Identify which cell holds the provided text, then report its (x, y) central coordinate. 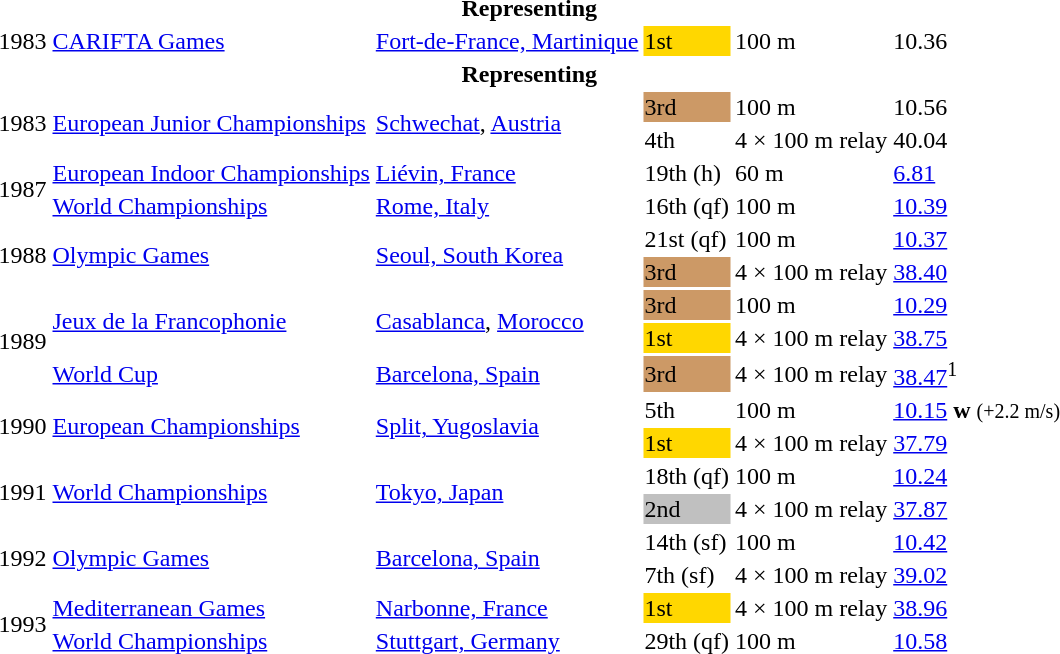
European Indoor Championships (211, 173)
Liévin, France (507, 173)
60 m (812, 173)
21st (qf) (687, 239)
Casablanca, Morocco (507, 322)
19th (h) (687, 173)
Narbonne, France (507, 608)
18th (qf) (687, 476)
Split, Yugoslavia (507, 426)
European Championships (211, 426)
Schwechat, Austria (507, 124)
European Junior Championships (211, 124)
7th (sf) (687, 575)
Fort-de-France, Martinique (507, 41)
2nd (687, 509)
Seoul, South Korea (507, 256)
Jeux de la Francophonie (211, 322)
Rome, Italy (507, 206)
5th (687, 410)
4th (687, 140)
CARIFTA Games (211, 41)
World Cup (211, 374)
Tokyo, Japan (507, 492)
Mediterranean Games (211, 608)
14th (sf) (687, 542)
16th (qf) (687, 206)
